Output the [X, Y] coordinate of the center of the cell containing the given text.  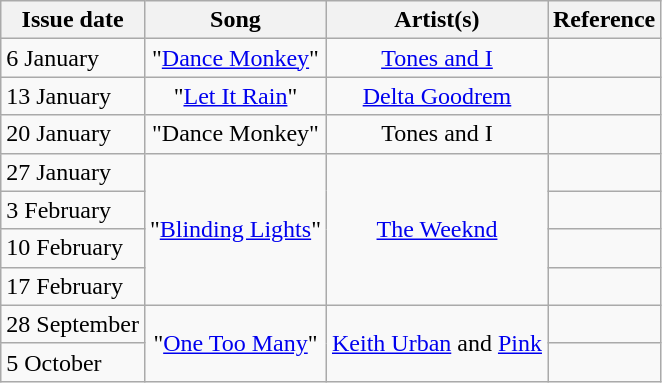
Artist(s) [436, 20]
13 January [73, 96]
17 February [73, 286]
10 February [73, 248]
The Weeknd [436, 229]
Keith Urban and Pink [436, 343]
5 October [73, 362]
Delta Goodrem [436, 96]
Issue date [73, 20]
28 September [73, 324]
"Blinding Lights" [235, 229]
20 January [73, 134]
3 February [73, 210]
Song [235, 20]
27 January [73, 172]
Reference [604, 20]
"One Too Many" [235, 343]
"Let It Rain" [235, 96]
6 January [73, 58]
